Return (X, Y) of the center of cell containing provided text 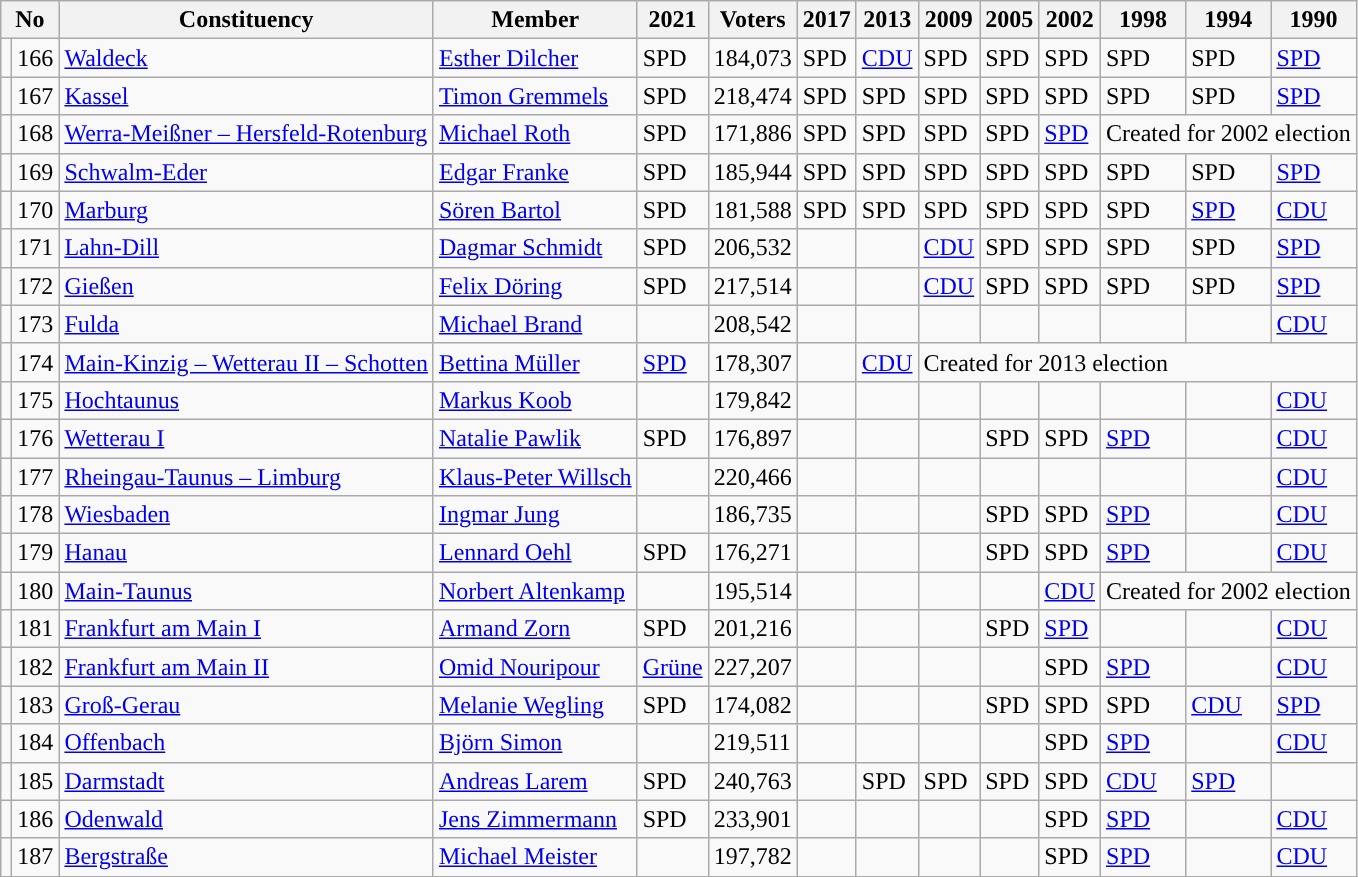
Sören Bartol (535, 210)
Odenwald (246, 819)
1990 (1314, 20)
186 (36, 819)
Hanau (246, 553)
Main-Taunus (246, 591)
Frankfurt am Main II (246, 667)
177 (36, 477)
Marburg (246, 210)
Kassel (246, 96)
Klaus-Peter Willsch (535, 477)
Melanie Wegling (535, 705)
Armand Zorn (535, 629)
Jens Zimmermann (535, 819)
Created for 2013 election (1137, 362)
195,514 (752, 591)
174 (36, 362)
185,944 (752, 172)
Ingmar Jung (535, 515)
166 (36, 58)
184 (36, 743)
227,207 (752, 667)
Constituency (246, 20)
233,901 (752, 819)
Wetterau I (246, 438)
Timon Gremmels (535, 96)
169 (36, 172)
Main-Kinzig – Wetterau II – Schotten (246, 362)
Bettina Müller (535, 362)
Esther Dilcher (535, 58)
197,782 (752, 857)
2002 (1070, 20)
Michael Meister (535, 857)
219,511 (752, 743)
167 (36, 96)
2009 (949, 20)
218,474 (752, 96)
171,886 (752, 134)
171 (36, 248)
Voters (752, 20)
Schwalm-Eder (246, 172)
Dagmar Schmidt (535, 248)
Frankfurt am Main I (246, 629)
1994 (1228, 20)
179 (36, 553)
2005 (1010, 20)
176,897 (752, 438)
220,466 (752, 477)
Grüne (672, 667)
2021 (672, 20)
Natalie Pawlik (535, 438)
Groß-Gerau (246, 705)
Norbert Altenkamp (535, 591)
176,271 (752, 553)
Lennard Oehl (535, 553)
Michael Brand (535, 324)
178,307 (752, 362)
Michael Roth (535, 134)
Werra-Meißner – Hersfeld-Rotenburg (246, 134)
Edgar Franke (535, 172)
2017 (826, 20)
Waldeck (246, 58)
183 (36, 705)
186,735 (752, 515)
Darmstadt (246, 781)
178 (36, 515)
Bergstraße (246, 857)
180 (36, 591)
181,588 (752, 210)
168 (36, 134)
Rheingau-Taunus – Limburg (246, 477)
Member (535, 20)
187 (36, 857)
Lahn-Dill (246, 248)
No (30, 20)
Felix Döring (535, 286)
173 (36, 324)
175 (36, 400)
179,842 (752, 400)
Wiesbaden (246, 515)
184,073 (752, 58)
208,542 (752, 324)
Björn Simon (535, 743)
206,532 (752, 248)
181 (36, 629)
1998 (1144, 20)
172 (36, 286)
Gießen (246, 286)
217,514 (752, 286)
Omid Nouripour (535, 667)
Hochtaunus (246, 400)
185 (36, 781)
240,763 (752, 781)
Andreas Larem (535, 781)
176 (36, 438)
201,216 (752, 629)
174,082 (752, 705)
2013 (887, 20)
170 (36, 210)
Offenbach (246, 743)
Fulda (246, 324)
182 (36, 667)
Markus Koob (535, 400)
